Locate the cell with the specified text and output its [x, y] center coordinate. 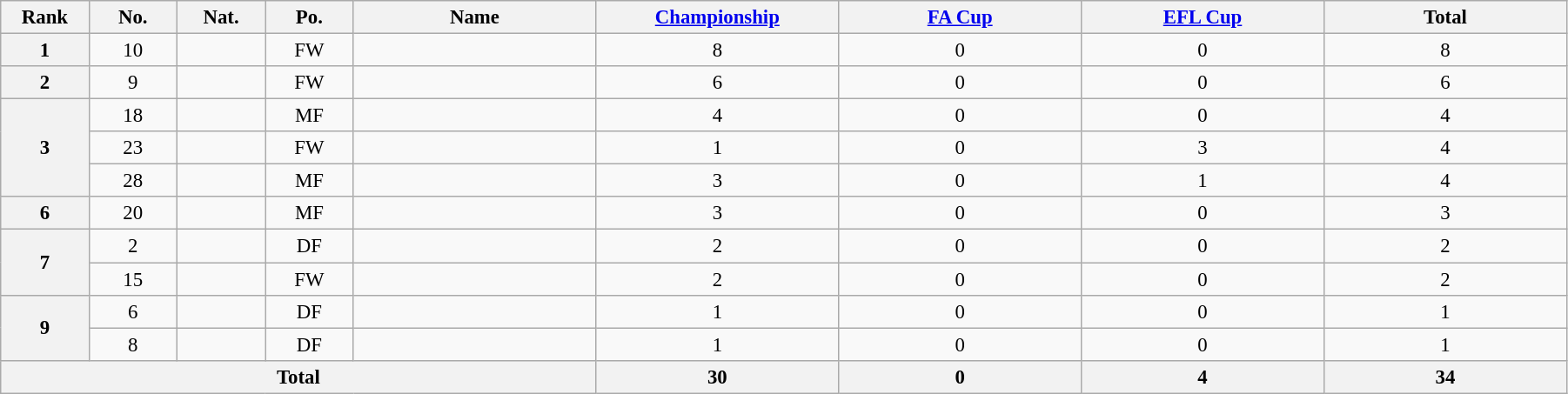
Nat. [221, 17]
Name [475, 17]
Po. [310, 17]
Rank [45, 17]
10 [132, 50]
28 [132, 181]
34 [1444, 377]
30 [717, 377]
FA Cup [961, 17]
18 [132, 116]
20 [132, 213]
No. [132, 17]
23 [132, 148]
15 [132, 279]
EFL Cup [1203, 17]
7 [45, 263]
Championship [717, 17]
